Detect which cell encompasses the target text, then output its [X, Y] center coordinate. 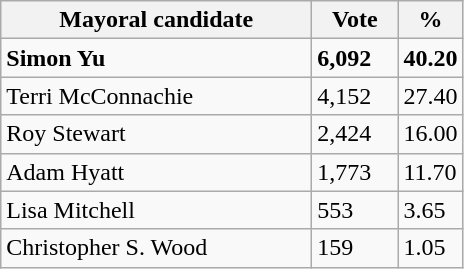
% [430, 20]
Roy Stewart [156, 134]
Mayoral candidate [156, 20]
Lisa Mitchell [156, 210]
1,773 [355, 172]
Adam Hyatt [156, 172]
Vote [355, 20]
Terri McConnachie [156, 96]
159 [355, 248]
Christopher S. Wood [156, 248]
16.00 [430, 134]
3.65 [430, 210]
Simon Yu [156, 58]
1.05 [430, 248]
2,424 [355, 134]
4,152 [355, 96]
553 [355, 210]
11.70 [430, 172]
27.40 [430, 96]
6,092 [355, 58]
40.20 [430, 58]
